Return (x, y) of the center of cell containing provided text 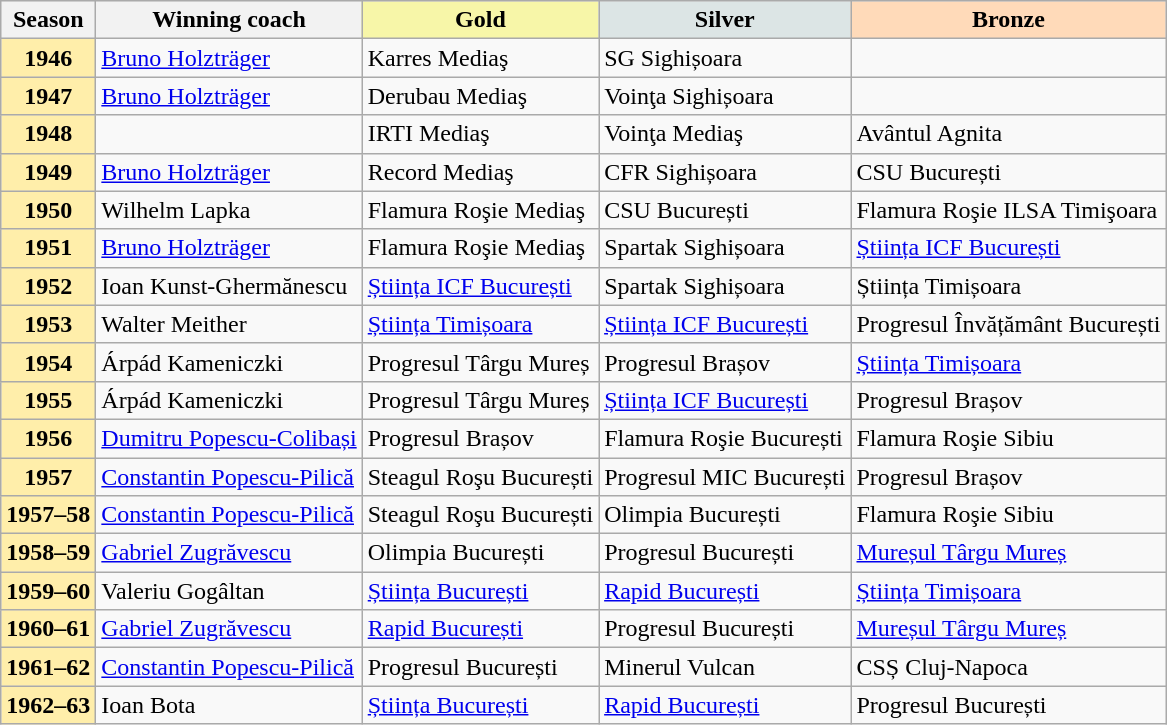
IRTI Mediaş (480, 134)
Valeriu Gogâltan (229, 591)
Gold (480, 20)
Walter Meither (229, 324)
Minerul Vulcan (725, 667)
1955 (48, 400)
Bronze (1008, 20)
Record Mediaş (480, 172)
Flamura Roşie ILSA Timişoara (1008, 210)
1949 (48, 172)
1952 (48, 286)
Progresul MIC București (725, 477)
Avântul Agnita (1008, 134)
1960–61 (48, 629)
1947 (48, 96)
Dumitru Popescu-Colibași (229, 438)
1957–58 (48, 515)
1959–60 (48, 591)
Progresul Învățământ București (1008, 324)
1946 (48, 58)
1962–63 (48, 705)
1953 (48, 324)
CFR Sighișoara (725, 172)
1958–59 (48, 553)
Karres Mediaş (480, 58)
Flamura Roşie București (725, 438)
Derubau Mediaş (480, 96)
Silver (725, 20)
CSȘ Cluj-Napoca (1008, 667)
Voinţa Mediaş (725, 134)
1951 (48, 248)
Winning coach (229, 20)
1948 (48, 134)
1961–62 (48, 667)
Ioan Bota (229, 705)
1957 (48, 477)
Ioan Kunst-Ghermănescu (229, 286)
Season (48, 20)
Wilhelm Lapka (229, 210)
1954 (48, 362)
1950 (48, 210)
SG Sighișoara (725, 58)
Voinţa Sighișoara (725, 96)
1956 (48, 438)
